For the text-containing cell, return its midpoint in [X, Y] coordinate format. 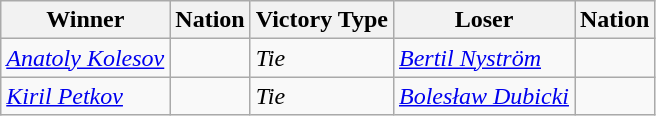
Bolesław Dubicki [484, 96]
Kiril Petkov [86, 96]
Anatoly Kolesov [86, 58]
Victory Type [322, 20]
Winner [86, 20]
Loser [484, 20]
Bertil Nyström [484, 58]
